Determine the (x, y) coordinate at the center of the cell enclosing the given text.  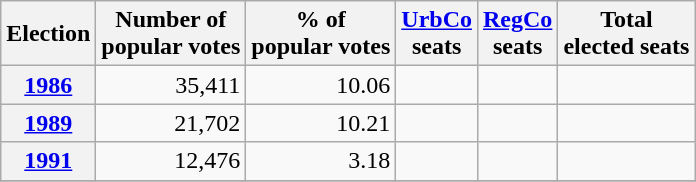
1989 (48, 123)
1986 (48, 85)
Election (48, 34)
RegCoseats (517, 34)
1991 (48, 161)
10.06 (321, 85)
35,411 (171, 85)
% ofpopular votes (321, 34)
21,702 (171, 123)
Number ofpopular votes (171, 34)
3.18 (321, 161)
10.21 (321, 123)
Totalelected seats (626, 34)
UrbCoseats (437, 34)
12,476 (171, 161)
